Locate the cell with the specified text and output its [x, y] center coordinate. 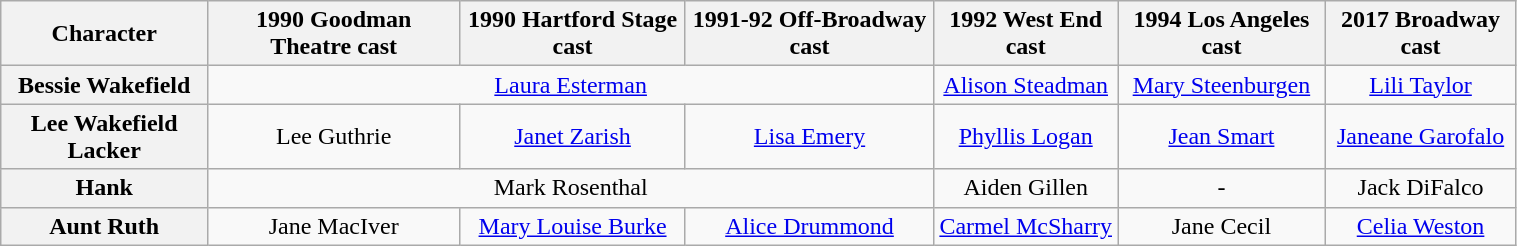
1994 Los Angeles cast [1222, 34]
Mary Steenburgen [1222, 85]
Aiden Gillen [1026, 188]
Aunt Ruth [104, 226]
Janet Zarish [573, 136]
1991-92 Off-Broadway cast [809, 34]
Bessie Wakefield [104, 85]
Alice Drummond [809, 226]
Hank [104, 188]
1992 West End cast [1026, 34]
Mark Rosenthal [571, 188]
Celia Weston [1420, 226]
Character [104, 34]
Jane Cecil [1222, 226]
Jean Smart [1222, 136]
Janeane Garofalo [1420, 136]
Laura Esterman [571, 85]
Lisa Emery [809, 136]
- [1222, 188]
1990 Hartford Stage cast [573, 34]
Lee Wakefield Lacker [104, 136]
Carmel McSharry [1026, 226]
2017 Broadway cast [1420, 34]
Alison Steadman [1026, 85]
Lili Taylor [1420, 85]
1990 Goodman Theatre cast [334, 34]
Jack DiFalco [1420, 188]
Phyllis Logan [1026, 136]
Jane MacIver [334, 226]
Lee Guthrie [334, 136]
Mary Louise Burke [573, 226]
